Output the [X, Y] coordinate of the center of the cell containing the given text.  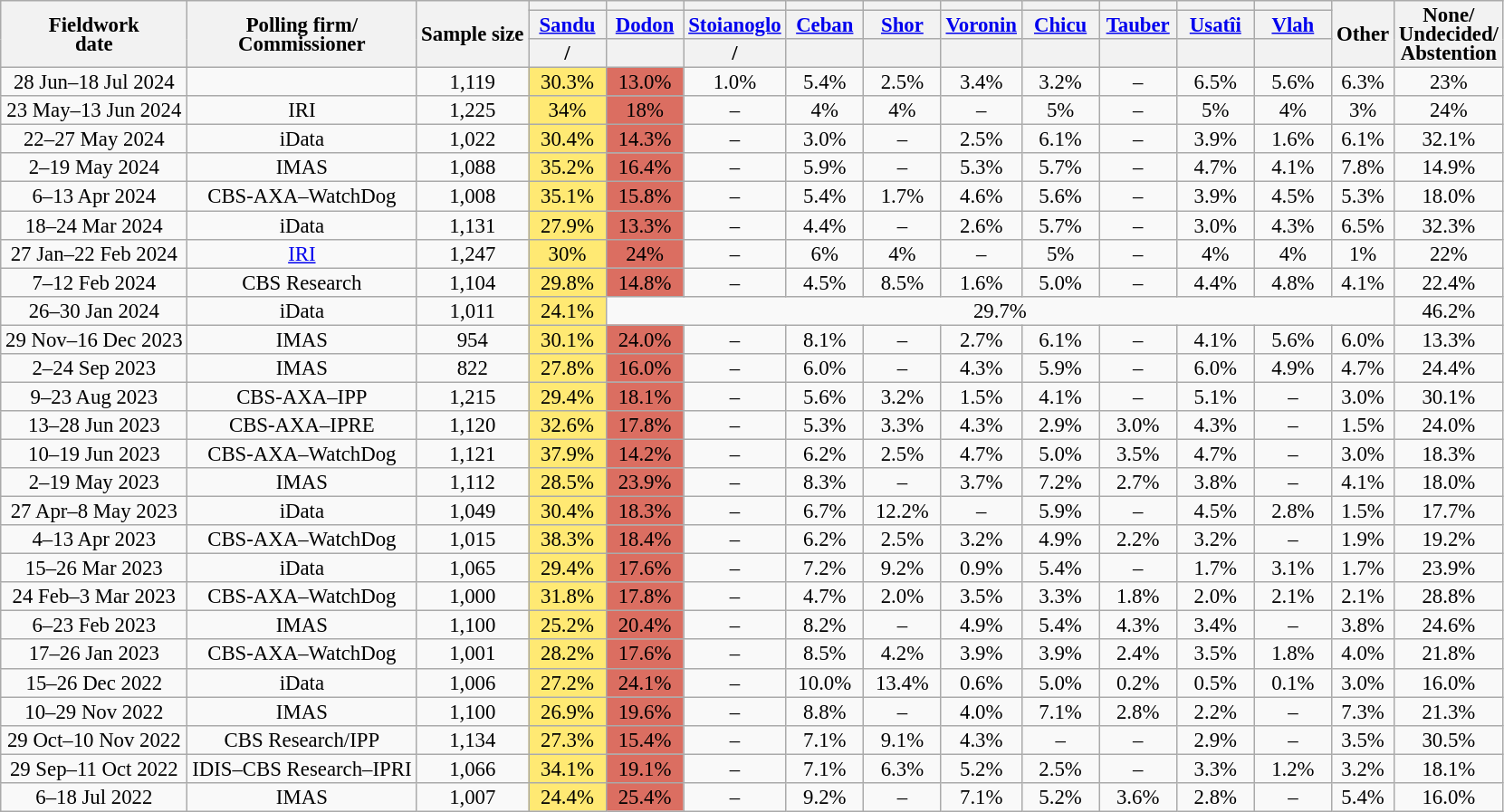
9.1% [903, 740]
1,247 [473, 253]
21.3% [1449, 712]
Other [1364, 34]
Shor [903, 25]
18–24 Mar 2024 [94, 225]
CBS Research [302, 282]
Dodon [645, 25]
1,119 [473, 82]
1,007 [473, 798]
1,225 [473, 110]
15–26 Mar 2023 [94, 568]
IDIS–CBS Research–IPRI [302, 769]
1,049 [473, 511]
1,011 [473, 310]
8.1% [825, 339]
1.0% [735, 82]
29.7% [1000, 310]
1,015 [473, 540]
Sample size [473, 34]
Vlah [1293, 25]
21.8% [1449, 654]
13.4% [903, 683]
1,112 [473, 482]
1,088 [473, 168]
22% [1449, 253]
24 Feb–3 Mar 2023 [94, 597]
32.1% [1449, 139]
4.6% [982, 196]
3.7% [982, 482]
26–30 Jan 2024 [94, 310]
28.2% [568, 654]
954 [473, 339]
27 Apr–8 May 2023 [94, 511]
1,006 [473, 683]
Voronin [982, 25]
4.8% [1293, 282]
29.8% [568, 282]
4.2% [903, 654]
1,131 [473, 225]
25.4% [645, 798]
Polling firm/Commissioner [302, 34]
26.9% [568, 712]
Sandu [568, 25]
5.1% [1215, 396]
19.6% [645, 712]
1,104 [473, 282]
Ceban [825, 25]
8.3% [825, 482]
19.2% [1449, 540]
29 Nov–16 Dec 2023 [94, 339]
Stoianoglo [735, 25]
28 Jun–18 Jul 2024 [94, 82]
17–26 Jan 2023 [94, 654]
6.7% [825, 511]
0.6% [982, 683]
32.3% [1449, 225]
10–19 Jun 2023 [94, 454]
17.7% [1449, 511]
12.2% [903, 511]
22–27 May 2024 [94, 139]
46.2% [1449, 310]
2–19 May 2023 [94, 482]
30% [568, 253]
7–12 Feb 2024 [94, 282]
Fieldworkdate [94, 34]
0.1% [1293, 683]
1,215 [473, 396]
27.2% [568, 683]
Usatîi [1215, 25]
1,120 [473, 425]
20.4% [645, 626]
27.8% [568, 368]
8.8% [825, 712]
CBS-AXA–IPRE [302, 425]
16.4% [645, 168]
6–13 Apr 2024 [94, 196]
7.8% [1364, 168]
35.1% [568, 196]
Tauber [1138, 25]
14.2% [645, 454]
34% [568, 110]
31.8% [568, 597]
Chicu [1060, 25]
1,121 [473, 454]
10.0% [825, 683]
28.8% [1449, 597]
15.8% [645, 196]
27 Jan–22 Feb 2024 [94, 253]
9–23 Aug 2023 [94, 396]
30.3% [568, 82]
15.4% [645, 740]
0.9% [982, 568]
3% [1364, 110]
30.5% [1449, 740]
10–29 Nov 2022 [94, 712]
6–23 Feb 2023 [94, 626]
2.6% [982, 225]
28.5% [568, 482]
34.1% [568, 769]
3.1% [1293, 568]
13–28 Jun 2023 [94, 425]
1,000 [473, 597]
2–24 Sep 2023 [94, 368]
822 [473, 368]
15–26 Dec 2022 [94, 683]
29 Sep–11 Oct 2022 [94, 769]
6% [825, 253]
None/Undecided/Abstention [1449, 34]
6–18 Jul 2022 [94, 798]
0.2% [1138, 683]
35.2% [568, 168]
2–19 May 2024 [94, 168]
24.6% [1449, 626]
23 May–13 Jun 2024 [94, 110]
0.5% [1215, 683]
14.9% [1449, 168]
1,022 [473, 139]
1,066 [473, 769]
38.3% [568, 540]
CBS-AXA–IPP [302, 396]
32.6% [568, 425]
2.4% [1138, 654]
25.2% [568, 626]
1% [1364, 253]
22.4% [1449, 282]
1,008 [473, 196]
37.9% [568, 454]
19.1% [645, 769]
4–13 Apr 2023 [94, 540]
23% [1449, 82]
13.0% [645, 82]
1,065 [473, 568]
27.9% [568, 225]
18.4% [645, 540]
29 Oct–10 Nov 2022 [94, 740]
14.3% [645, 139]
27.3% [568, 740]
1,001 [473, 654]
7.3% [1364, 712]
8.2% [825, 626]
14.8% [645, 282]
1.2% [1293, 769]
18% [645, 110]
3.6% [1138, 798]
1.9% [1364, 540]
1,134 [473, 740]
CBS Research/IPP [302, 740]
